Output the (X, Y) coordinate of the center of the cell containing the given text.  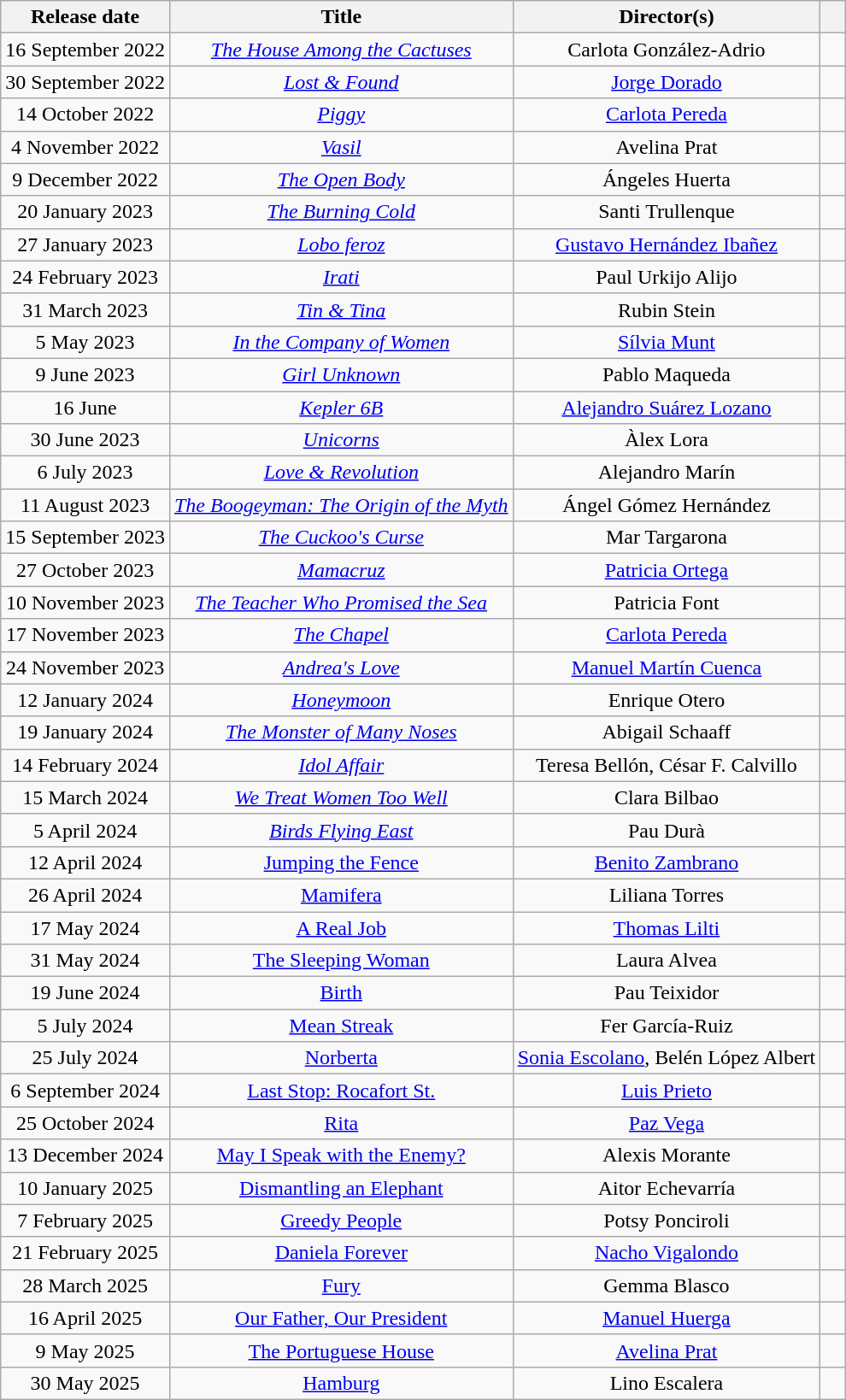
Piggy (341, 115)
The Monster of Many Noses (341, 732)
Director(s) (667, 17)
Release date (85, 17)
Sílvia Munt (667, 342)
Unicorns (341, 440)
Potsy Ponciroli (667, 1221)
6 September 2024 (85, 1091)
30 June 2023 (85, 440)
Fer García-Ruiz (667, 1026)
We Treat Women Too Well (341, 797)
Daniela Forever (341, 1253)
Manuel Huerga (667, 1318)
24 February 2023 (85, 277)
24 November 2023 (85, 668)
Enrique Otero (667, 700)
Dismantling an Elephant (341, 1188)
Ángeles Huerta (667, 179)
25 October 2024 (85, 1123)
Àlex Lora (667, 440)
16 April 2025 (85, 1318)
The Burning Cold (341, 212)
19 June 2024 (85, 993)
Alejandro Suárez Lozano (667, 408)
Carlota González-Adrio (667, 50)
19 January 2024 (85, 732)
Mar Targarona (667, 538)
Love & Revolution (341, 473)
4 November 2022 (85, 147)
Liliana Torres (667, 895)
Gemma Blasco (667, 1285)
17 May 2024 (85, 927)
Jorge Dorado (667, 82)
10 November 2023 (85, 603)
9 June 2023 (85, 374)
27 January 2023 (85, 244)
Last Stop: Rocafort St. (341, 1091)
Greedy People (341, 1221)
The Portuguese House (341, 1350)
30 September 2022 (85, 82)
30 May 2025 (85, 1383)
15 September 2023 (85, 538)
21 February 2025 (85, 1253)
12 January 2024 (85, 700)
Ángel Gómez Hernández (667, 505)
Thomas Lilti (667, 927)
15 March 2024 (85, 797)
31 May 2024 (85, 961)
Kepler 6B (341, 408)
Birds Flying East (341, 830)
12 April 2024 (85, 862)
13 December 2024 (85, 1156)
14 October 2022 (85, 115)
Rubin Stein (667, 309)
5 April 2024 (85, 830)
The House Among the Cactuses (341, 50)
Patricia Ortega (667, 570)
6 July 2023 (85, 473)
16 September 2022 (85, 50)
9 May 2025 (85, 1350)
Mean Streak (341, 1026)
Jumping the Fence (341, 862)
26 April 2024 (85, 895)
31 March 2023 (85, 309)
Andrea's Love (341, 668)
9 December 2022 (85, 179)
Aitor Echevarría (667, 1188)
10 January 2025 (85, 1188)
Clara Bilbao (667, 797)
Nacho Vigalondo (667, 1253)
5 May 2023 (85, 342)
Santi Trullenque (667, 212)
27 October 2023 (85, 570)
Irati (341, 277)
May I Speak with the Enemy? (341, 1156)
16 June (85, 408)
Benito Zambrano (667, 862)
Patricia Font (667, 603)
17 November 2023 (85, 635)
Lino Escalera (667, 1383)
Mamacruz (341, 570)
Tin & Tina (341, 309)
Luis Prieto (667, 1091)
Paz Vega (667, 1123)
The Cuckoo's Curse (341, 538)
14 February 2024 (85, 765)
The Chapel (341, 635)
Birth (341, 993)
Honeymoon (341, 700)
Gustavo Hernández Ibañez (667, 244)
Norberta (341, 1058)
Teresa Bellón, César F. Calvillo (667, 765)
Alejandro Marín (667, 473)
25 July 2024 (85, 1058)
Mamifera (341, 895)
28 March 2025 (85, 1285)
Girl Unknown (341, 374)
Laura Alvea (667, 961)
11 August 2023 (85, 505)
Title (341, 17)
Paul Urkijo Alijo (667, 277)
Rita (341, 1123)
7 February 2025 (85, 1221)
Hamburg (341, 1383)
Manuel Martín Cuenca (667, 668)
A Real Job (341, 927)
Lobo feroz (341, 244)
The Boogeyman: The Origin of the Myth (341, 505)
Our Father, Our President (341, 1318)
Lost & Found (341, 82)
Fury (341, 1285)
The Sleeping Woman (341, 961)
Pablo Maqueda (667, 374)
Alexis Morante (667, 1156)
In the Company of Women (341, 342)
Pau Durà (667, 830)
Vasil (341, 147)
20 January 2023 (85, 212)
Abigail Schaaff (667, 732)
Pau Teixidor (667, 993)
5 July 2024 (85, 1026)
The Open Body (341, 179)
Sonia Escolano, Belén López Albert (667, 1058)
Idol Affair (341, 765)
The Teacher Who Promised the Sea (341, 603)
